Pinpoint the cell where the given text exists, returning its (x, y) midpoint coordinate. 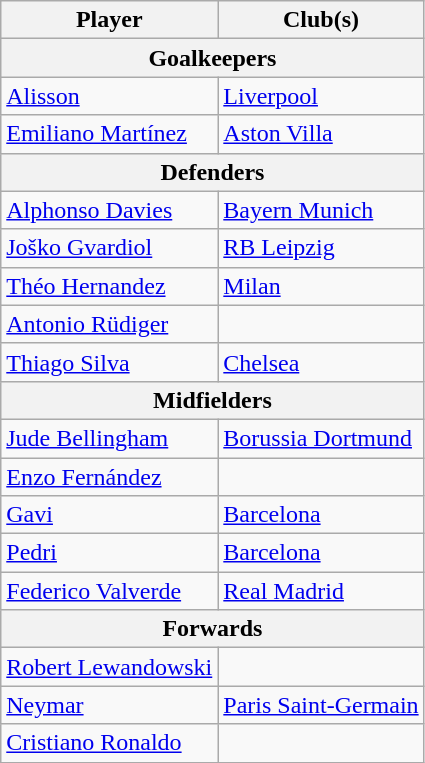
Forwards (212, 629)
Federico Valverde (110, 591)
Joško Gvardiol (110, 248)
Milan (321, 286)
Liverpool (321, 96)
Antonio Rüdiger (110, 324)
Alisson (110, 96)
Defenders (212, 172)
Thiago Silva (110, 362)
Jude Bellingham (110, 438)
Borussia Dortmund (321, 438)
Bayern Munich (321, 210)
Gavi (110, 515)
Player (110, 20)
Aston Villa (321, 134)
Cristiano Ronaldo (110, 743)
Paris Saint-Germain (321, 705)
Neymar (110, 705)
Théo Hernandez (110, 286)
Robert Lewandowski (110, 667)
Pedri (110, 553)
Enzo Fernández (110, 477)
Emiliano Martínez (110, 134)
Alphonso Davies (110, 210)
RB Leipzig (321, 248)
Real Madrid (321, 591)
Goalkeepers (212, 58)
Club(s) (321, 20)
Midfielders (212, 400)
Chelsea (321, 362)
